Pinpoint the cell where the given text exists, returning its [X, Y] midpoint coordinate. 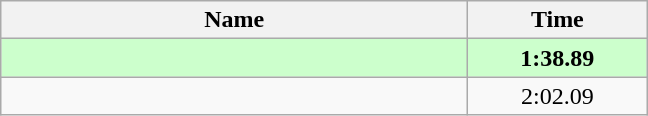
Time [558, 20]
1:38.89 [558, 58]
2:02.09 [558, 96]
Name [234, 20]
